Extract the (X, Y) coordinate from the center of the cell holding the provided text.  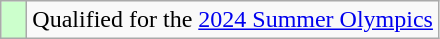
Qualified for the 2024 Summer Olympics (233, 20)
